Identify which cell holds the provided text, then report its [X, Y] central coordinate. 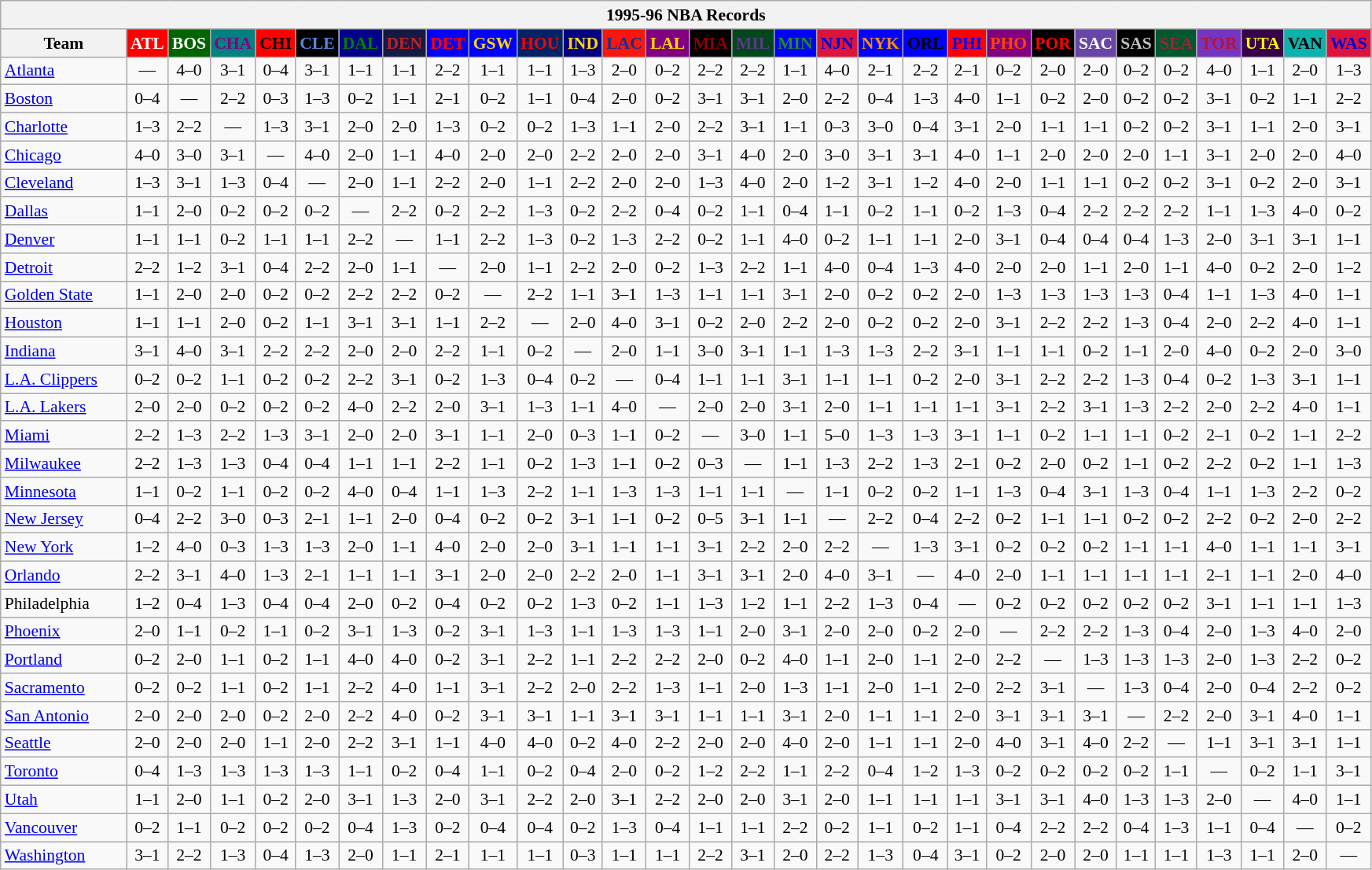
LAC [624, 43]
Toronto [64, 772]
Phoenix [64, 632]
Detroit [64, 267]
DEN [404, 43]
SAC [1096, 43]
ORL [926, 43]
HOU [539, 43]
Sacramento [64, 688]
CLE [318, 43]
Boston [64, 99]
Philadelphia [64, 603]
Dallas [64, 212]
PHI [967, 43]
Team [64, 43]
WAS [1349, 43]
UTA [1263, 43]
POR [1053, 43]
IND [583, 43]
DET [448, 43]
TOR [1219, 43]
GSW [494, 43]
Washington [64, 856]
Orlando [64, 576]
5–0 [837, 436]
0–5 [710, 519]
Utah [64, 800]
Miami [64, 436]
Atlanta [64, 71]
MIL [753, 43]
SAS [1136, 43]
Milwaukee [64, 463]
Charlotte [64, 127]
LAL [668, 43]
BOS [189, 43]
PHO [1008, 43]
VAN [1305, 43]
CHI [275, 43]
Houston [64, 323]
Denver [64, 239]
DAL [361, 43]
Seattle [64, 743]
San Antonio [64, 716]
New Jersey [64, 519]
Chicago [64, 155]
L.A. Lakers [64, 407]
1995-96 NBA Records [686, 15]
Cleveland [64, 183]
Vancouver [64, 828]
MIA [710, 43]
MIN [795, 43]
New York [64, 547]
NJN [837, 43]
SEA [1176, 43]
ATL [148, 43]
CHA [233, 43]
Indiana [64, 352]
L.A. Clippers [64, 379]
Golden State [64, 295]
Portland [64, 660]
Minnesota [64, 492]
NYK [881, 43]
